From the cell containing the given text, extract its center point as [x, y] coordinate. 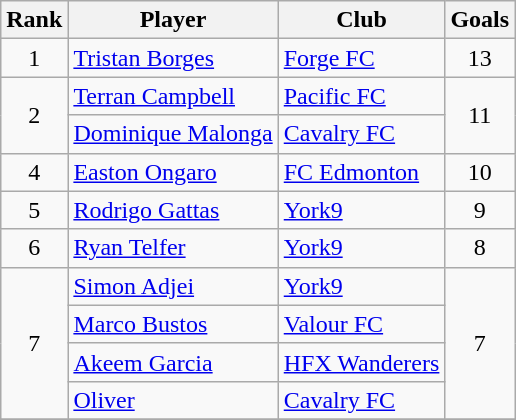
11 [480, 115]
Player [173, 20]
5 [34, 210]
1 [34, 58]
HFX Wanderers [362, 362]
Marco Bustos [173, 324]
Akeem Garcia [173, 362]
Terran Campbell [173, 96]
Rank [34, 20]
Simon Adjei [173, 286]
Ryan Telfer [173, 248]
Dominique Malonga [173, 134]
6 [34, 248]
Goals [480, 20]
10 [480, 172]
2 [34, 115]
Forge FC [362, 58]
4 [34, 172]
FC Edmonton [362, 172]
8 [480, 248]
9 [480, 210]
Easton Ongaro [173, 172]
Valour FC [362, 324]
Oliver [173, 400]
13 [480, 58]
Rodrigo Gattas [173, 210]
Tristan Borges [173, 58]
Pacific FC [362, 96]
Club [362, 20]
